Determine the (X, Y) coordinate at the center of the cell enclosing the given text.  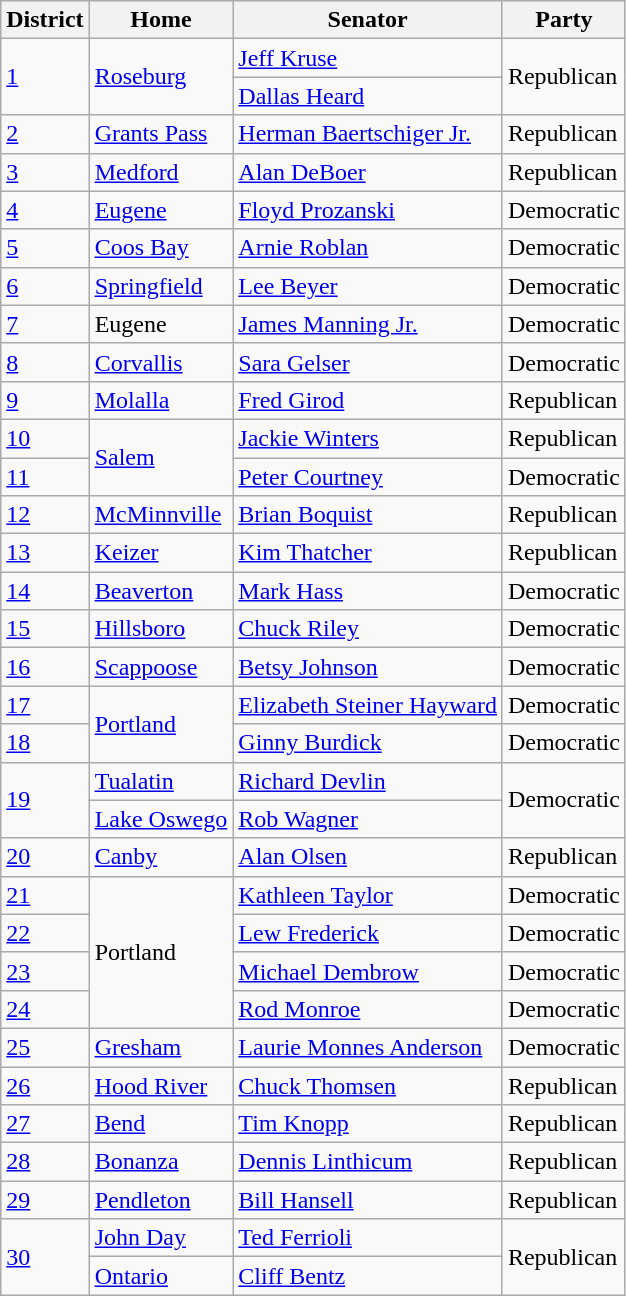
Kathleen Taylor (368, 895)
Scappoose (161, 667)
3 (45, 172)
Peter Courtney (368, 477)
Chuck Riley (368, 629)
Lee Beyer (368, 286)
Hood River (161, 1085)
James Manning Jr. (368, 324)
McMinnville (161, 515)
28 (45, 1162)
Dallas Heard (368, 96)
Keizer (161, 553)
29 (45, 1200)
19 (45, 800)
16 (45, 667)
Canby (161, 857)
Jackie Winters (368, 438)
22 (45, 933)
5 (45, 248)
30 (45, 1257)
Kim Thatcher (368, 553)
24 (45, 1009)
Roseburg (161, 77)
Party (564, 20)
12 (45, 515)
Corvallis (161, 362)
Laurie Monnes Anderson (368, 1047)
27 (45, 1124)
26 (45, 1085)
Medford (161, 172)
Rob Wagner (368, 819)
20 (45, 857)
Beaverton (161, 591)
1 (45, 77)
6 (45, 286)
Arnie Roblan (368, 248)
13 (45, 553)
Ted Ferrioli (368, 1238)
Bend (161, 1124)
Hillsboro (161, 629)
Coos Bay (161, 248)
Richard Devlin (368, 781)
25 (45, 1047)
14 (45, 591)
2 (45, 134)
Grants Pass (161, 134)
9 (45, 400)
Michael Dembrow (368, 971)
Betsy Johnson (368, 667)
8 (45, 362)
Molalla (161, 400)
Brian Boquist (368, 515)
23 (45, 971)
Chuck Thomsen (368, 1085)
Bill Hansell (368, 1200)
Mark Hass (368, 591)
Herman Baertschiger Jr. (368, 134)
Floyd Prozanski (368, 210)
Lew Frederick (368, 933)
Rod Monroe (368, 1009)
Elizabeth Steiner Hayward (368, 705)
Pendleton (161, 1200)
17 (45, 705)
Fred Girod (368, 400)
Lake Oswego (161, 819)
Springfield (161, 286)
21 (45, 895)
Sara Gelser (368, 362)
15 (45, 629)
Alan DeBoer (368, 172)
7 (45, 324)
Salem (161, 457)
Tim Knopp (368, 1124)
Gresham (161, 1047)
Tualatin (161, 781)
Alan Olsen (368, 857)
Jeff Kruse (368, 58)
Cliff Bentz (368, 1276)
11 (45, 477)
Bonanza (161, 1162)
District (45, 20)
Home (161, 20)
Ginny Burdick (368, 743)
Ontario (161, 1276)
John Day (161, 1238)
10 (45, 438)
Dennis Linthicum (368, 1162)
18 (45, 743)
Senator (368, 20)
4 (45, 210)
